From the cell containing the given text, extract its center point as [x, y] coordinate. 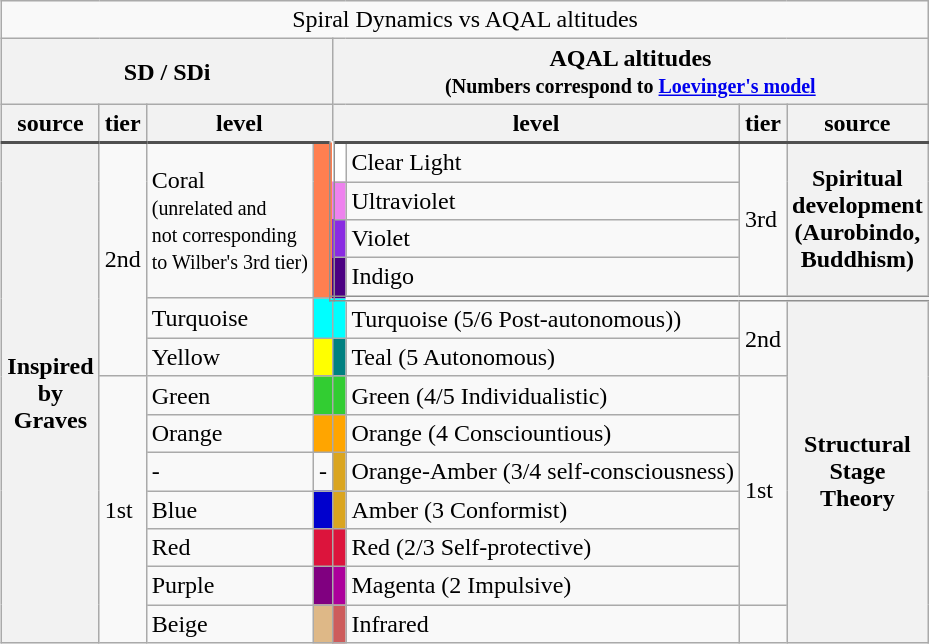
Green (4/5 Individualistic) [543, 395]
Orange-Amber (3/4 self-consciousness) [543, 471]
Violet [543, 239]
Yellow [230, 357]
Infrared [543, 624]
Indigo [543, 278]
Coral(unrelated andnot correspondingto Wilber's 3rd tier) [230, 220]
InspiredbyGraves [50, 393]
Blue [230, 509]
Beige [230, 624]
Magenta (2 Impulsive) [543, 586]
SD / SDi [168, 72]
AQAL altitudes(Numbers correspond to Loevinger's model [631, 72]
Clear Light [543, 162]
Orange (4 Consciountious) [543, 433]
3rd [762, 220]
Amber (3 Conformist) [543, 509]
Ultraviolet [543, 201]
Spiral Dynamics vs AQAL altitudes [465, 20]
StructuralStageTheory [858, 470]
Turquoise (5/6 Post-autonomous)) [543, 318]
Green [230, 395]
Turquoise [230, 318]
Orange [230, 433]
Spiritualdevelopment(Aurobindo,Buddhism) [858, 220]
Red (2/3 Self-protective) [543, 548]
Purple [230, 586]
Red [230, 548]
Teal (5 Autonomous) [543, 357]
